Identify which cell holds the provided text, then report its [X, Y] central coordinate. 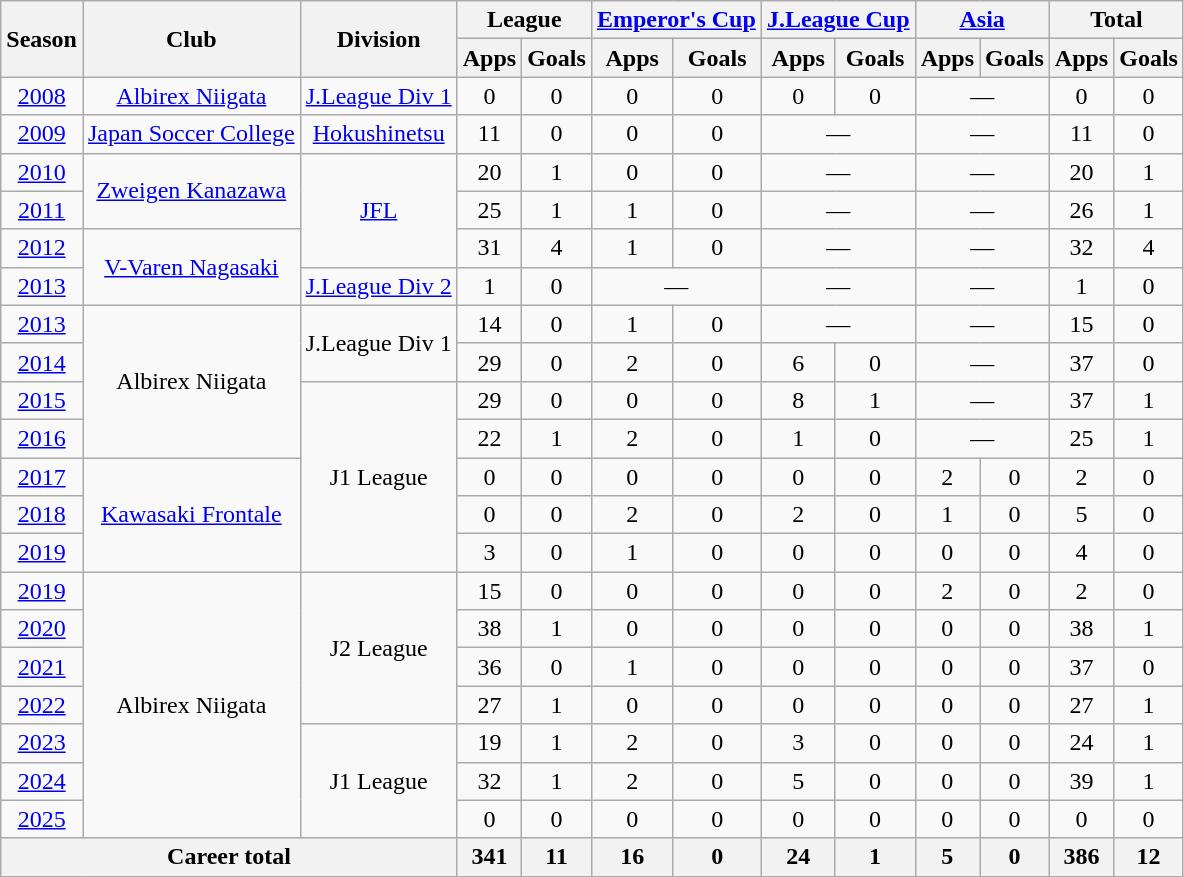
19 [489, 743]
2020 [42, 629]
6 [798, 362]
Asia [982, 20]
V-Varen Nagasaki [191, 267]
36 [489, 667]
12 [1149, 857]
Zweigen Kanazawa [191, 191]
2009 [42, 134]
8 [798, 400]
League [524, 20]
2015 [42, 400]
J.League Div 2 [378, 286]
J2 League [378, 648]
341 [489, 857]
2018 [42, 515]
39 [1081, 781]
2011 [42, 210]
2021 [42, 667]
J.League Cup [838, 20]
2025 [42, 819]
JFL [378, 210]
14 [489, 324]
16 [632, 857]
2023 [42, 743]
386 [1081, 857]
2014 [42, 362]
Total [1116, 20]
2008 [42, 96]
2017 [42, 477]
2022 [42, 705]
2024 [42, 781]
31 [489, 248]
Japan Soccer College [191, 134]
Emperor's Cup [676, 20]
2010 [42, 172]
Hokushinetsu [378, 134]
Career total [229, 857]
Division [378, 39]
Club [191, 39]
22 [489, 438]
Season [42, 39]
2016 [42, 438]
26 [1081, 210]
Kawasaki Frontale [191, 515]
2012 [42, 248]
